Locate the cell with the specified text and output its (x, y) center coordinate. 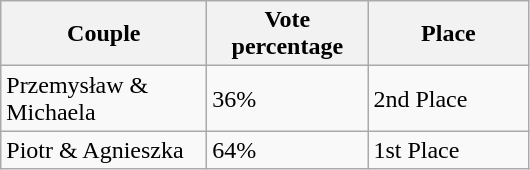
1st Place (448, 150)
Place (448, 34)
Piotr & Agnieszka (104, 150)
Przemysław & Michaela (104, 98)
2nd Place (448, 98)
Couple (104, 34)
Vote percentage (288, 34)
36% (288, 98)
64% (288, 150)
